Provide the [X, Y] coordinate of the cell's center where the given text is located.  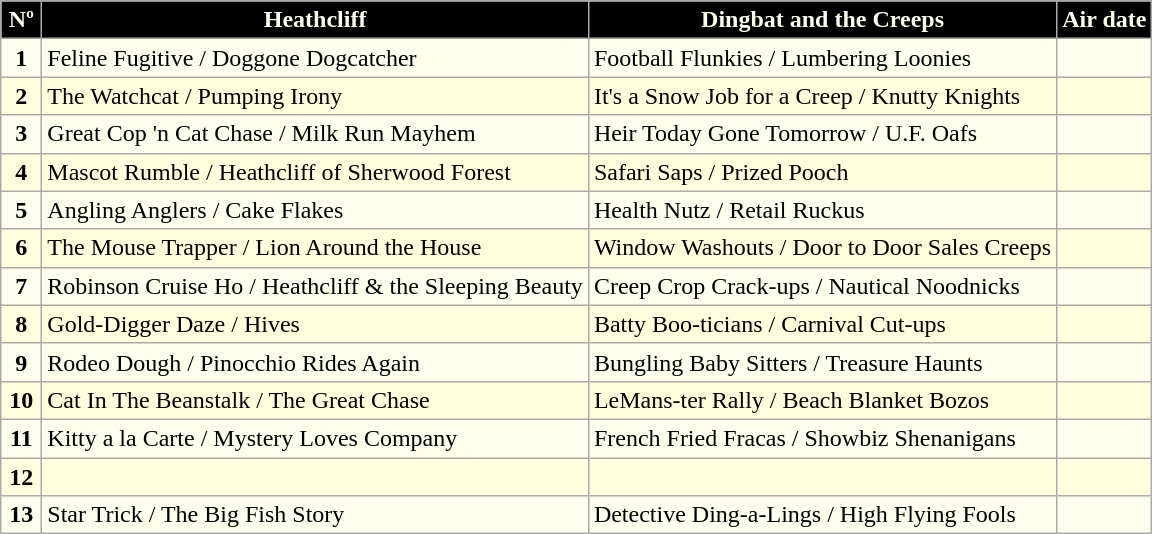
Batty Boo-ticians / Carnival Cut-ups [822, 324]
12 [22, 477]
The Watchcat / Pumping Irony [316, 96]
French Fried Fracas / Showbiz Shenanigans [822, 438]
Creep Crop Crack-ups / Nautical Noodnicks [822, 286]
13 [22, 515]
3 [22, 134]
Health Nutz / Retail Ruckus [822, 210]
10 [22, 400]
1 [22, 58]
Window Washouts / Door to Door Sales Creeps [822, 248]
Star Trick / The Big Fish Story [316, 515]
Angling Anglers / Cake Flakes [316, 210]
Heathcliff [316, 20]
Rodeo Dough / Pinocchio Rides Again [316, 362]
7 [22, 286]
Safari Saps / Prized Pooch [822, 172]
4 [22, 172]
Air date [1104, 20]
Heir Today Gone Tomorrow / U.F. Oafs [822, 134]
Great Cop 'n Cat Chase / Milk Run Mayhem [316, 134]
Robinson Cruise Ho / Heathcliff & the Sleeping Beauty [316, 286]
2 [22, 96]
Football Flunkies / Lumbering Loonies [822, 58]
Gold-Digger Daze / Hives [316, 324]
8 [22, 324]
Bungling Baby Sitters / Treasure Haunts [822, 362]
The Mouse Trapper / Lion Around the House [316, 248]
11 [22, 438]
5 [22, 210]
Nº [22, 20]
It's a Snow Job for a Creep / Knutty Knights [822, 96]
Cat In The Beanstalk / The Great Chase [316, 400]
Mascot Rumble / Heathcliff of Sherwood Forest [316, 172]
9 [22, 362]
Feline Fugitive / Doggone Dogcatcher [316, 58]
Detective Ding-a-Lings / High Flying Fools [822, 515]
Dingbat and the Creeps [822, 20]
Kitty a la Carte / Mystery Loves Company [316, 438]
LeMans-ter Rally / Beach Blanket Bozos [822, 400]
6 [22, 248]
